For the text-containing cell, return its midpoint in (x, y) coordinate format. 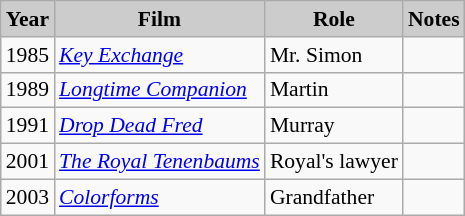
Colorforms (160, 197)
Key Exchange (160, 55)
The Royal Tenenbaums (160, 162)
2003 (28, 197)
Year (28, 19)
Mr. Simon (334, 55)
2001 (28, 162)
Notes (434, 19)
Film (160, 19)
Drop Dead Fred (160, 126)
Royal's lawyer (334, 162)
Martin (334, 90)
Murray (334, 126)
1991 (28, 126)
1989 (28, 90)
Longtime Companion (160, 90)
1985 (28, 55)
Role (334, 19)
Grandfather (334, 197)
